Capture the cell that displays the provided text and extract its (x, y) central coordinate. 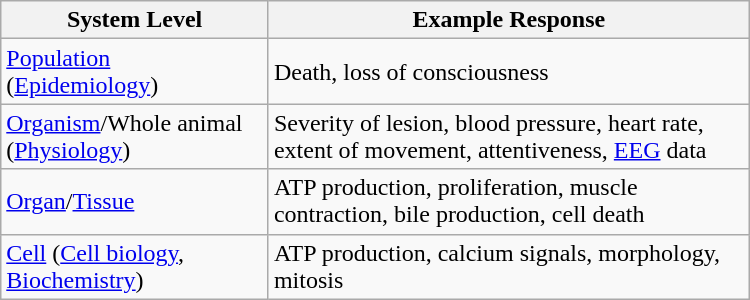
ATP production, calcium signals, morphology, mitosis (508, 266)
Organ/Tissue (135, 202)
Organism/Whole animal (Physiology) (135, 136)
Severity of lesion, blood pressure, heart rate, extent of movement, attentiveness, EEG data (508, 136)
Death, loss of consciousness (508, 72)
Cell (Cell biology, Biochemistry) (135, 266)
System Level (135, 20)
ATP production, proliferation, muscle contraction, bile production, cell death (508, 202)
Example Response (508, 20)
Population (Epidemiology) (135, 72)
